From the cell containing the given text, extract its center point as [x, y] coordinate. 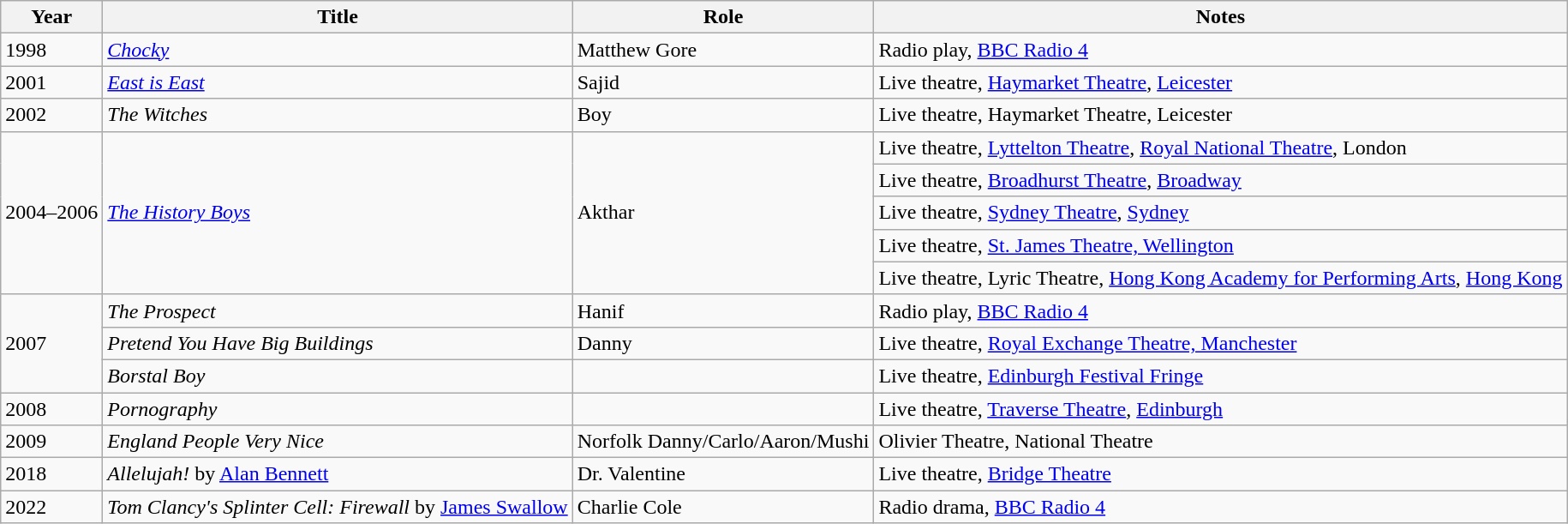
2009 [51, 442]
Notes [1220, 17]
Olivier Theatre, National Theatre [1220, 442]
Akthar [723, 213]
Live theatre, Royal Exchange Theatre, Manchester [1220, 343]
2004–2006 [51, 213]
2022 [51, 507]
Norfolk Danny/Carlo/Aaron/Mushi [723, 442]
Danny [723, 343]
Live theatre, Traverse Theatre, Edinburgh [1220, 409]
Role [723, 17]
The Prospect [338, 310]
Charlie Cole [723, 507]
Live theatre, Lyttelton Theatre, Royal National Theatre, London [1220, 148]
The History Boys [338, 213]
Boy [723, 115]
England People Very Nice [338, 442]
Hanif [723, 310]
Chocky [338, 50]
Live theatre, Lyric Theatre, Hong Kong Academy for Performing Arts, Hong Kong [1220, 278]
1998 [51, 50]
Live theatre, Bridge Theatre [1220, 474]
Live theatre, Edinburgh Festival Fringe [1220, 376]
2002 [51, 115]
Tom Clancy's Splinter Cell: Firewall by James Swallow [338, 507]
Matthew Gore [723, 50]
2018 [51, 474]
2008 [51, 409]
Sajid [723, 82]
Pornography [338, 409]
The Witches [338, 115]
Title [338, 17]
Live theatre, St. James Theatre, Wellington [1220, 245]
Allelujah! by Alan Bennett [338, 474]
Borstal Boy [338, 376]
Live theatre, Broadhurst Theatre, Broadway [1220, 180]
Dr. Valentine [723, 474]
Pretend You Have Big Buildings [338, 343]
Live theatre, Sydney Theatre, Sydney [1220, 213]
2007 [51, 343]
2001 [51, 82]
Year [51, 17]
East is East [338, 82]
Radio drama, BBC Radio 4 [1220, 507]
